Search for the cell housing the specified text and yield its (X, Y) center coordinate. 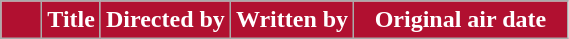
Title (72, 20)
Written by (292, 20)
Directed by (165, 20)
Original air date (461, 20)
